Detect which cell encompasses the target text, then output its (x, y) center coordinate. 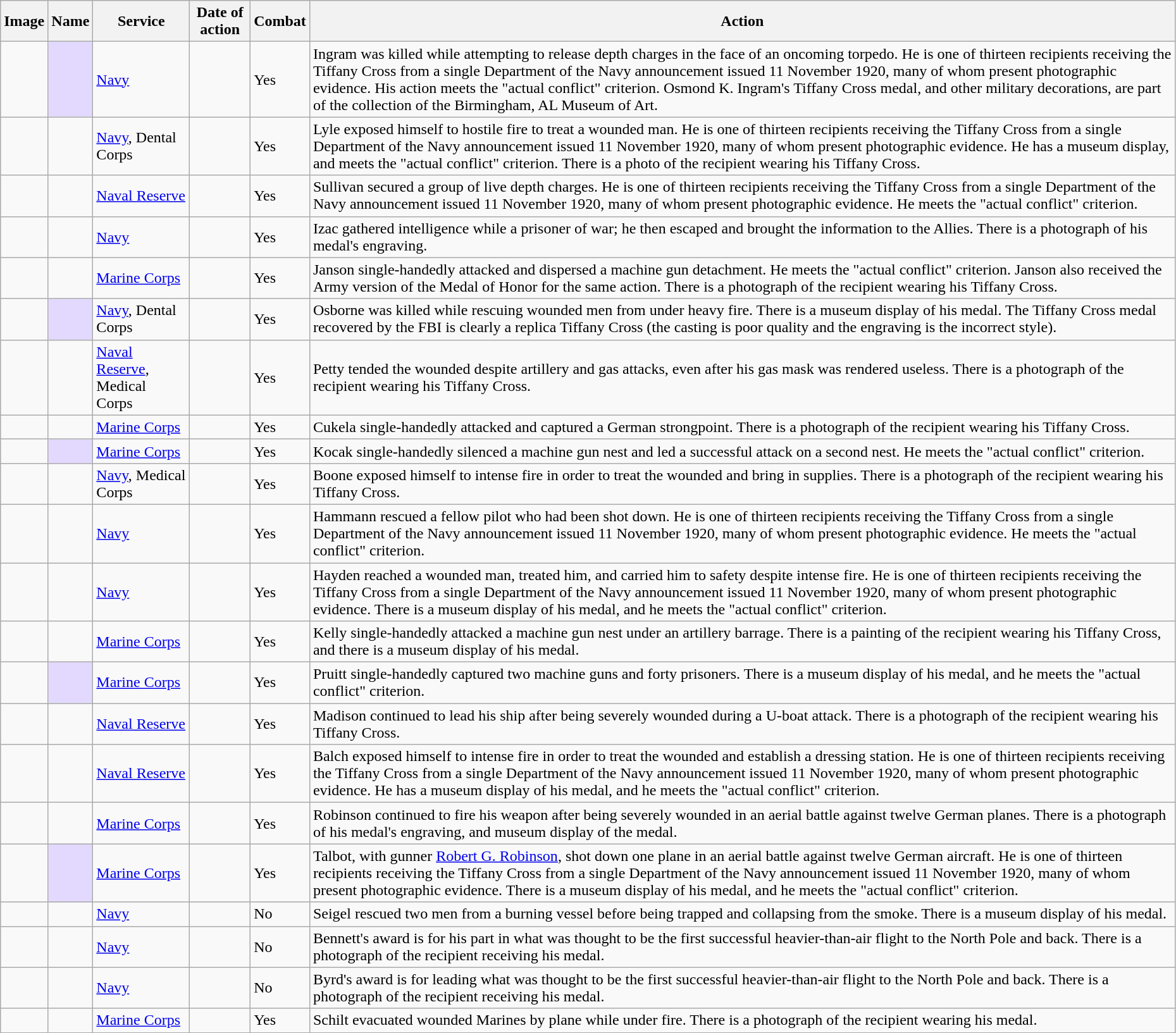
Service (142, 22)
Naval Reserve, Medical Corps (142, 377)
Date of action (220, 22)
Schilt evacuated wounded Marines by plane while under fire. There is a photograph of the recipient wearing his medal. (742, 1020)
Kocak single-handedly silenced a machine gun nest and led a successful attack on a second nest. He meets the "actual conflict" criterion. (742, 451)
Navy, Medical Corps (142, 483)
Seigel rescued two men from a burning vessel before being trapped and collapsing from the smoke. There is a museum display of his medal. (742, 914)
Combat (280, 22)
Action (742, 22)
Image (24, 22)
Cukela single-handedly attacked and captured a German strongpoint. There is a photograph of the recipient wearing his Tiffany Cross. (742, 427)
Name (71, 22)
